Search for the cell housing the specified text and yield its [X, Y] center coordinate. 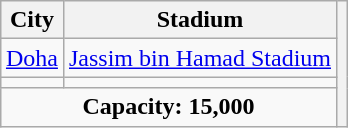
Capacity: 15,000 [168, 107]
Stadium [200, 20]
City [32, 20]
Doha [32, 58]
Jassim bin Hamad Stadium [200, 58]
